For the text-containing cell, return its midpoint in (x, y) coordinate format. 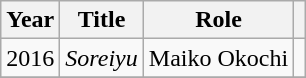
Maiko Okochi (218, 58)
Year (30, 20)
2016 (30, 58)
Soreiyu (102, 58)
Title (102, 20)
Role (218, 20)
